Return the (x, y) coordinate for the center point of the cell that contains the specified text.  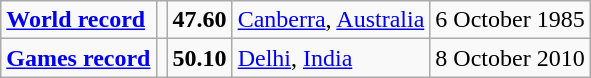
50.10 (200, 58)
47.60 (200, 20)
Delhi, India (331, 58)
Games record (78, 58)
World record (78, 20)
6 October 1985 (510, 20)
8 October 2010 (510, 58)
Canberra, Australia (331, 20)
